Extract the [X, Y] coordinate from the center of the cell holding the provided text.  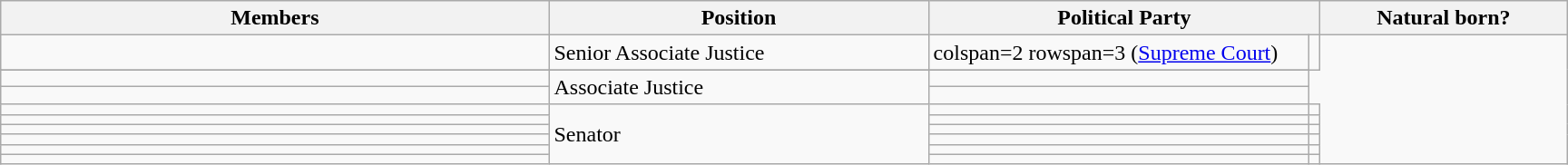
colspan=2 rowspan=3 (Supreme Court) [1119, 53]
Senator [739, 134]
Senior Associate Justice [739, 53]
Natural born? [1445, 18]
Members [275, 18]
Position [739, 18]
Associate Justice [739, 87]
Political Party [1124, 18]
